Find where the given text appears and provide that cell's center as (X, Y) coordinate. 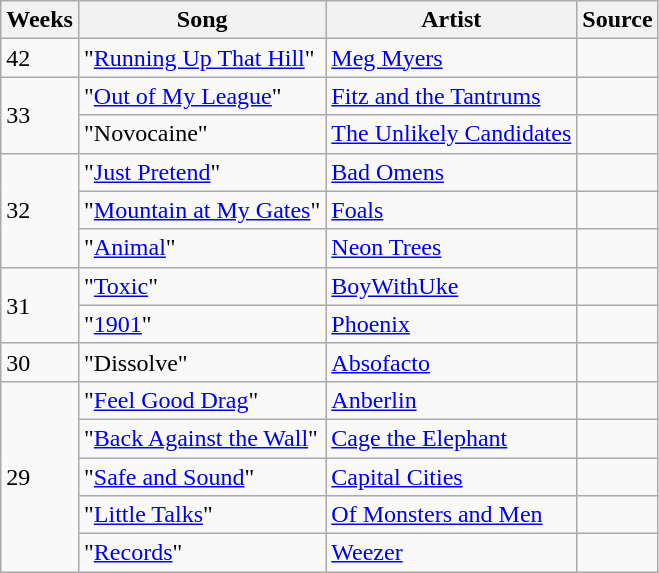
"Mountain at My Gates" (202, 210)
"Feel Good Drag" (202, 400)
"Records" (202, 553)
Artist (452, 20)
Capital Cities (452, 477)
"Little Talks" (202, 515)
"Out of My League" (202, 96)
Fitz and the Tantrums (452, 96)
"Toxic" (202, 286)
Song (202, 20)
Cage the Elephant (452, 438)
"Animal" (202, 248)
Of Monsters and Men (452, 515)
Meg Myers (452, 58)
32 (40, 210)
"Safe and Sound" (202, 477)
"1901" (202, 324)
"Just Pretend" (202, 172)
"Novocaine" (202, 134)
31 (40, 305)
42 (40, 58)
"Back Against the Wall" (202, 438)
Weeks (40, 20)
Foals (452, 210)
Source (618, 20)
"Dissolve" (202, 362)
Bad Omens (452, 172)
BoyWithUke (452, 286)
Anberlin (452, 400)
"Running Up That Hill" (202, 58)
Absofacto (452, 362)
29 (40, 476)
30 (40, 362)
Phoenix (452, 324)
Neon Trees (452, 248)
33 (40, 115)
The Unlikely Candidates (452, 134)
Weezer (452, 553)
